Extract the (X, Y) coordinate from the center of the cell holding the provided text.  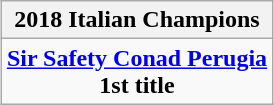
2018 Italian Champions (136, 20)
Sir Safety Conad Perugia1st title (136, 72)
